Find where the given text appears and provide that cell's center as [X, Y] coordinate. 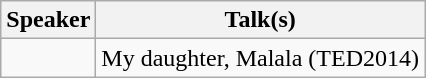
My daughter, Malala (TED2014) [260, 58]
Talk(s) [260, 20]
Speaker [48, 20]
